Return (x, y) of the center of cell containing provided text 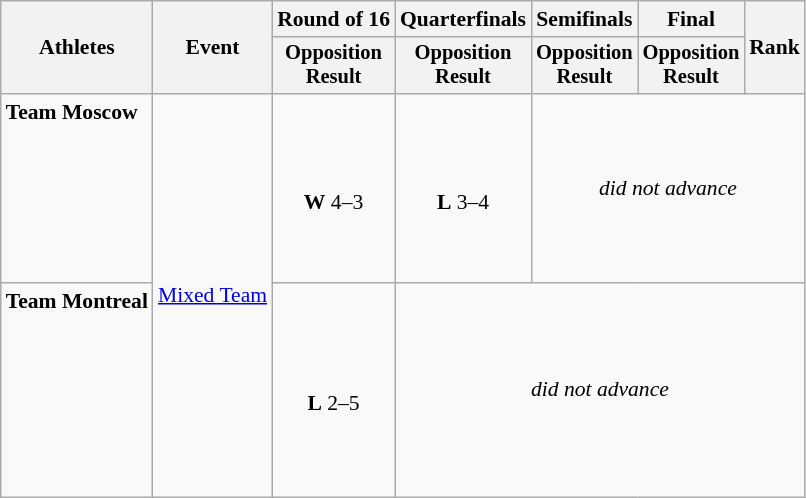
Quarterfinals (463, 19)
Final (692, 19)
Semifinals (584, 19)
L 3–4 (463, 188)
Rank (774, 48)
Athletes (77, 48)
Team Moscow (77, 188)
Event (212, 48)
L 2–5 (334, 390)
Mixed Team (212, 296)
Team Montreal (77, 390)
Round of 16 (334, 19)
W 4–3 (334, 188)
